From the cell containing the given text, extract its center point as [X, Y] coordinate. 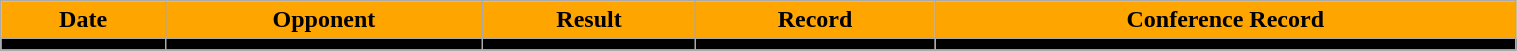
Opponent [324, 20]
Record [816, 20]
Conference Record [1226, 20]
Date [84, 20]
Result [590, 20]
